Scan for the cell matching the given text and deliver its [X, Y] coordinate at center. 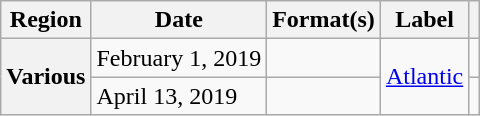
Various [46, 77]
Label [424, 20]
Date [179, 20]
Format(s) [324, 20]
April 13, 2019 [179, 96]
Atlantic [424, 77]
Region [46, 20]
February 1, 2019 [179, 58]
